Detect which cell encompasses the target text, then output its [x, y] center coordinate. 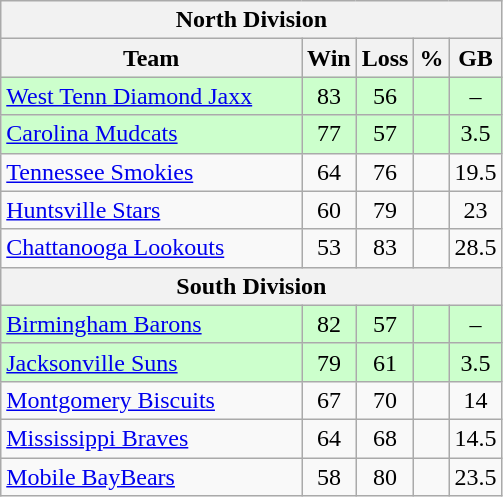
Jacksonville Suns [152, 362]
14 [476, 400]
56 [385, 96]
68 [385, 438]
58 [330, 477]
North Division [252, 20]
% [432, 58]
South Division [252, 286]
GB [476, 58]
82 [330, 324]
19.5 [476, 172]
23 [476, 210]
Loss [385, 58]
Team [152, 58]
Mississippi Braves [152, 438]
53 [330, 248]
28.5 [476, 248]
80 [385, 477]
14.5 [476, 438]
Montgomery Biscuits [152, 400]
Huntsville Stars [152, 210]
70 [385, 400]
76 [385, 172]
Tennessee Smokies [152, 172]
Win [330, 58]
77 [330, 134]
Carolina Mudcats [152, 134]
60 [330, 210]
23.5 [476, 477]
Birmingham Barons [152, 324]
61 [385, 362]
Chattanooga Lookouts [152, 248]
67 [330, 400]
West Tenn Diamond Jaxx [152, 96]
Mobile BayBears [152, 477]
